Determine the (x, y) coordinate at the center of the cell enclosing the given text.  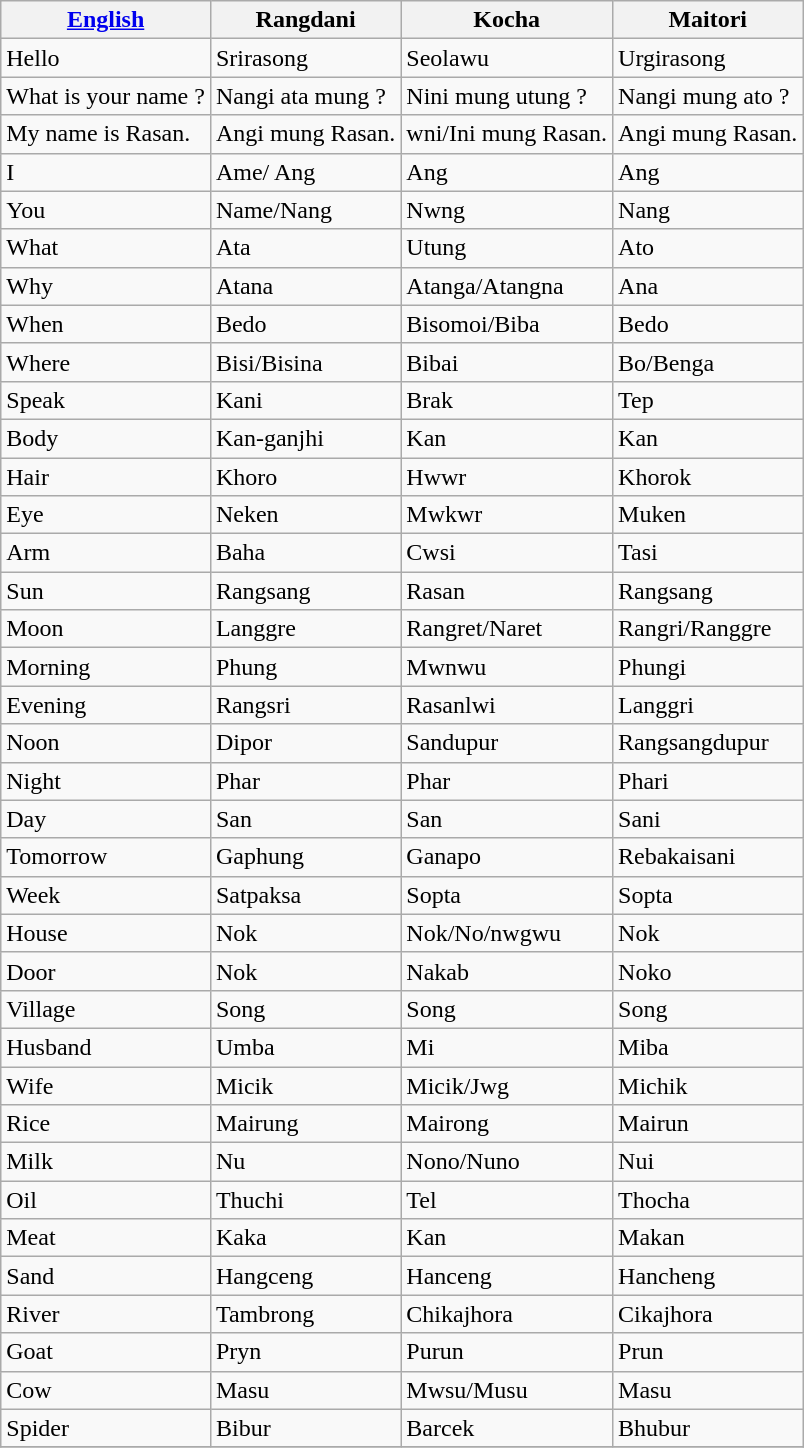
Thuchi (305, 1200)
Hello (106, 58)
Nwng (507, 210)
Noko (708, 971)
Hanceng (507, 1276)
Mairong (507, 1124)
Gaphung (305, 857)
Brak (507, 400)
Why (106, 286)
Atanga/Atangna (507, 286)
Goat (106, 1352)
Langgre (305, 629)
Rebakaisani (708, 857)
Village (106, 1009)
Ame/ Ang (305, 172)
Purun (507, 1352)
Bo/Benga (708, 362)
Rasanlwi (507, 705)
Micik (305, 1085)
Nangi mung ato ? (708, 96)
I (106, 172)
Meat (106, 1238)
Spider (106, 1428)
Nono/Nuno (507, 1162)
Bibai (507, 362)
Muken (708, 515)
Nini mung utung ? (507, 96)
Dipor (305, 743)
Where (106, 362)
Bhubur (708, 1428)
Mwkwr (507, 515)
Kocha (507, 20)
Michik (708, 1085)
Bibur (305, 1428)
Bisi/Bisina (305, 362)
Tel (507, 1200)
Hwwr (507, 477)
Cwsi (507, 553)
Mi (507, 1047)
Thocha (708, 1200)
Door (106, 971)
Mwsu/Musu (507, 1390)
Nu (305, 1162)
Cow (106, 1390)
English (106, 20)
Ana (708, 286)
Umba (305, 1047)
Ganapo (507, 857)
Utung (507, 248)
Chikajhora (507, 1314)
Urgirasong (708, 58)
Langgri (708, 705)
Rasan (507, 591)
Satpaksa (305, 895)
Miba (708, 1047)
Eye (106, 515)
Rangret/Naret (507, 629)
Name/Nang (305, 210)
Makan (708, 1238)
When (106, 324)
Seolawu (507, 58)
Sani (708, 819)
Ata (305, 248)
Micik/Jwg (507, 1085)
Nang (708, 210)
Pryn (305, 1352)
My name is Rasan. (106, 134)
Rangri/Ranggre (708, 629)
Night (106, 781)
Nangi ata mung ? (305, 96)
Hancheng (708, 1276)
Baha (305, 553)
Phungi (708, 667)
Ato (708, 248)
Khorok (708, 477)
Morning (106, 667)
Noon (106, 743)
Hangceng (305, 1276)
Bisomoi/Biba (507, 324)
Milk (106, 1162)
Sandupur (507, 743)
House (106, 933)
Khoro (305, 477)
wni/Ini mung Rasan. (507, 134)
Phung (305, 667)
Speak (106, 400)
Day (106, 819)
Tambrong (305, 1314)
Body (106, 438)
What (106, 248)
You (106, 210)
Srirasong (305, 58)
Rangdani (305, 20)
Tep (708, 400)
Cikajhora (708, 1314)
Week (106, 895)
Rangsangdupur (708, 743)
Kan-ganjhi (305, 438)
Sun (106, 591)
Nakab (507, 971)
Sand (106, 1276)
Kani (305, 400)
Atana (305, 286)
Husband (106, 1047)
Prun (708, 1352)
Arm (106, 553)
Nui (708, 1162)
Tasi (708, 553)
Oil (106, 1200)
Mairung (305, 1124)
Nok/No/nwgwu (507, 933)
Evening (106, 705)
What is your name ? (106, 96)
Moon (106, 629)
Hair (106, 477)
Wife (106, 1085)
Rangsri (305, 705)
Mwnwu (507, 667)
Maitori (708, 20)
Mairun (708, 1124)
River (106, 1314)
Tomorrow (106, 857)
Neken (305, 515)
Barcek (507, 1428)
Kaka (305, 1238)
Rice (106, 1124)
Phari (708, 781)
